Identify which cell holds the provided text, then report its [x, y] central coordinate. 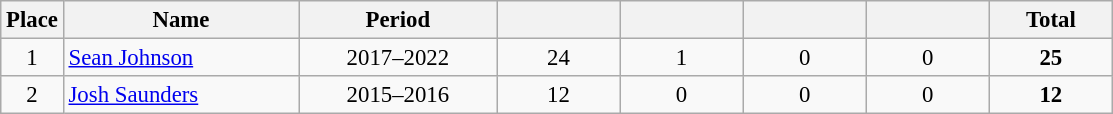
2017–2022 [398, 58]
Total [1050, 20]
24 [558, 58]
Period [398, 20]
Josh Saunders [181, 95]
Place [32, 20]
25 [1050, 58]
Sean Johnson [181, 58]
2 [32, 95]
Name [181, 20]
2015–2016 [398, 95]
